Return the (X, Y) coordinate for the center point of the cell that contains the specified text.  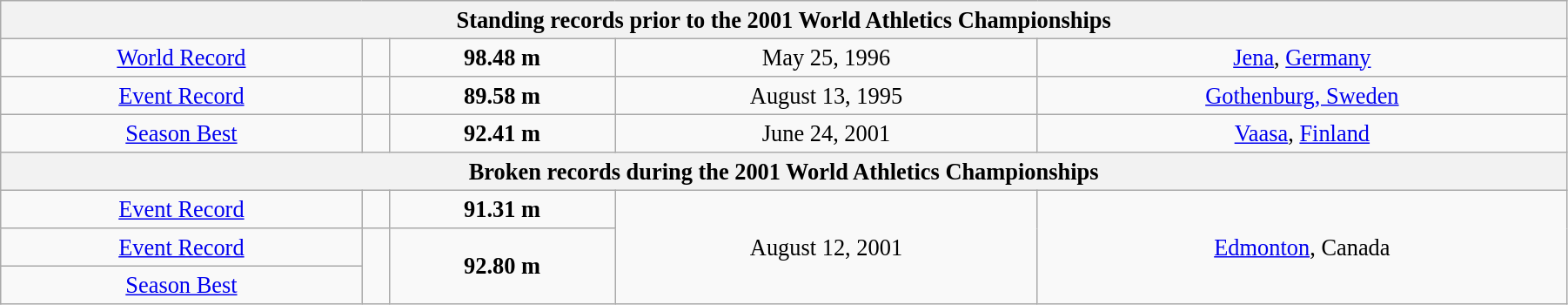
89.58 m (501, 95)
May 25, 1996 (827, 58)
91.31 m (501, 209)
World Record (181, 58)
Gothenburg, Sweden (1302, 95)
Jena, Germany (1302, 58)
Standing records prior to the 2001 World Athletics Championships (784, 19)
Edmonton, Canada (1302, 247)
98.48 m (501, 58)
92.41 m (501, 133)
Broken records during the 2001 World Athletics Championships (784, 172)
92.80 m (501, 267)
August 13, 1995 (827, 95)
August 12, 2001 (827, 247)
June 24, 2001 (827, 133)
Vaasa, Finland (1302, 133)
